Output the (x, y) coordinate of the center of the cell containing the given text.  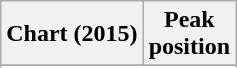
Peakposition (189, 34)
Chart (2015) (72, 34)
